Return [x, y] of the center of cell containing provided text 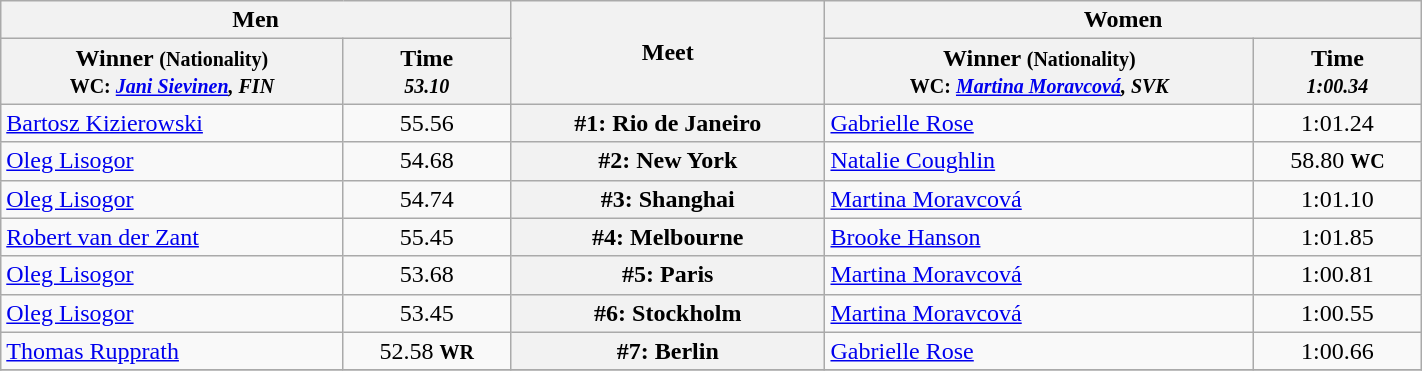
1:00.66 [1338, 351]
#2: New York [668, 161]
53.45 [427, 313]
52.58 WR [427, 351]
#5: Paris [668, 275]
54.68 [427, 161]
Winner (Nationality) WC: Martina Moravcová, SVK [1040, 72]
#4: Melbourne [668, 237]
1:00.55 [1338, 313]
Brooke Hanson [1040, 237]
Time 53.10 [427, 72]
Winner (Nationality) WC: Jani Sievinen, FIN [172, 72]
1:01.10 [1338, 199]
#7: Berlin [668, 351]
54.74 [427, 199]
#6: Stockholm [668, 313]
Bartosz Kizierowski [172, 123]
1:00.81 [1338, 275]
Natalie Coughlin [1040, 161]
55.56 [427, 123]
53.68 [427, 275]
#1: Rio de Janeiro [668, 123]
Thomas Rupprath [172, 351]
1:01.85 [1338, 237]
#3: Shanghai [668, 199]
Men [256, 20]
Time 1:00.34 [1338, 72]
55.45 [427, 237]
58.80 WC [1338, 161]
1:01.24 [1338, 123]
Women [1123, 20]
Meet [668, 52]
Robert van der Zant [172, 237]
